Provide the [x, y] coordinate of the cell's center where the given text is located.  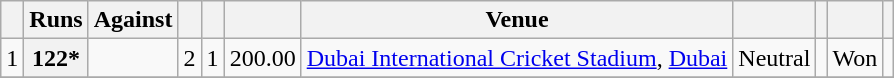
Venue [517, 20]
Won [855, 58]
Neutral [774, 58]
2 [190, 58]
Dubai International Cricket Stadium, Dubai [517, 58]
Runs [56, 20]
200.00 [262, 58]
Against [133, 20]
122* [56, 58]
